Detect which cell encompasses the target text, then output its (X, Y) center coordinate. 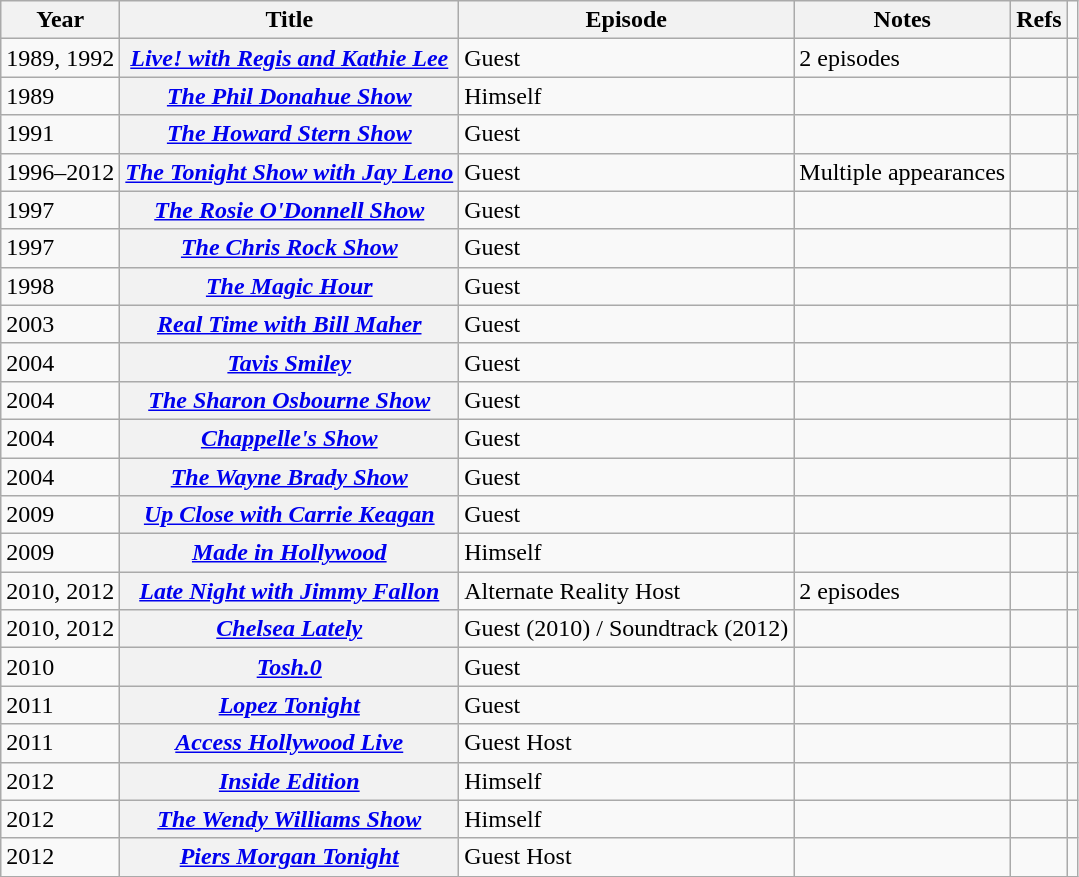
Refs (1039, 20)
Episode (626, 20)
Late Night with Jimmy Fallon (290, 591)
Title (290, 20)
Alternate Reality Host (626, 591)
Live! with Regis and Kathie Lee (290, 58)
The Rosie O'Donnell Show (290, 210)
Multiple appearances (902, 172)
Made in Hollywood (290, 553)
Up Close with Carrie Keagan (290, 515)
Tosh.0 (290, 667)
The Howard Stern Show (290, 134)
The Wendy Williams Show (290, 819)
The Wayne Brady Show (290, 477)
Chappelle's Show (290, 438)
Notes (902, 20)
1989 (60, 96)
The Tonight Show with Jay Leno (290, 172)
The Sharon Osbourne Show (290, 400)
2010 (60, 667)
2003 (60, 324)
Tavis Smiley (290, 362)
Guest (2010) / Soundtrack (2012) (626, 629)
Piers Morgan Tonight (290, 857)
1998 (60, 286)
Year (60, 20)
Lopez Tonight (290, 705)
Real Time with Bill Maher (290, 324)
The Phil Donahue Show (290, 96)
The Chris Rock Show (290, 248)
Inside Edition (290, 781)
1991 (60, 134)
The Magic Hour (290, 286)
Chelsea Lately (290, 629)
1996–2012 (60, 172)
Access Hollywood Live (290, 743)
1989, 1992 (60, 58)
